Identify which cell holds the provided text, then report its (X, Y) central coordinate. 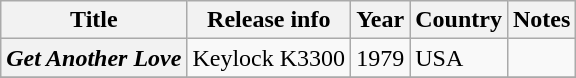
Keylock K3300 (269, 58)
Notes (541, 20)
1979 (380, 58)
Get Another Love (94, 58)
USA (459, 58)
Country (459, 20)
Year (380, 20)
Title (94, 20)
Release info (269, 20)
